Pinpoint the cell where the given text exists, returning its (X, Y) midpoint coordinate. 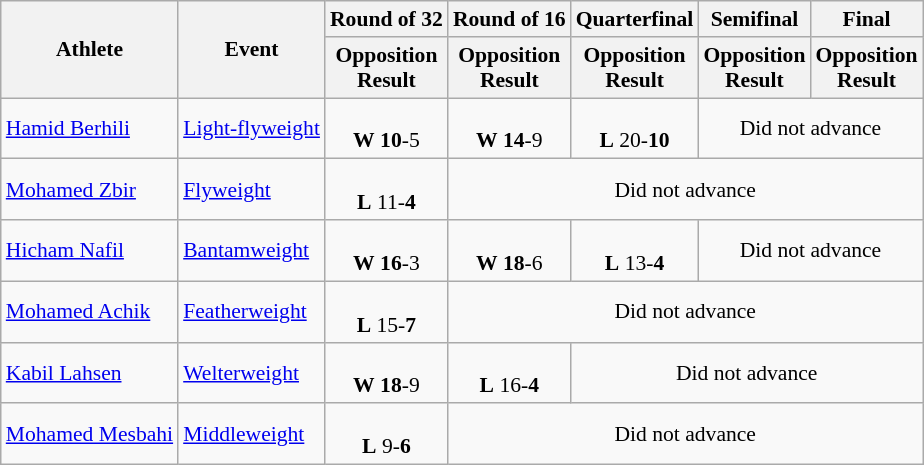
Round of 32 (386, 19)
L 13-4 (635, 250)
W 16-3 (386, 250)
Welterweight (252, 372)
Middleweight (252, 434)
Kabil Lahsen (90, 372)
Light-flyweight (252, 128)
Athlete (90, 50)
Flyweight (252, 190)
Final (866, 19)
Semifinal (754, 19)
Hamid Berhili (90, 128)
Quarterfinal (635, 19)
W 14-9 (510, 128)
L 11-4 (386, 190)
W 18-9 (386, 372)
Mohamed Mesbahi (90, 434)
L 9-6 (386, 434)
Round of 16 (510, 19)
Hicham Nafil (90, 250)
W 10-5 (386, 128)
Mohamed Achik (90, 312)
L 20-10 (635, 128)
Mohamed Zbir (90, 190)
Bantamweight (252, 250)
W 18-6 (510, 250)
Event (252, 50)
Featherweight (252, 312)
L 16-4 (510, 372)
L 15-7 (386, 312)
